Provide the [x, y] coordinate of the cell's center where the given text is located.  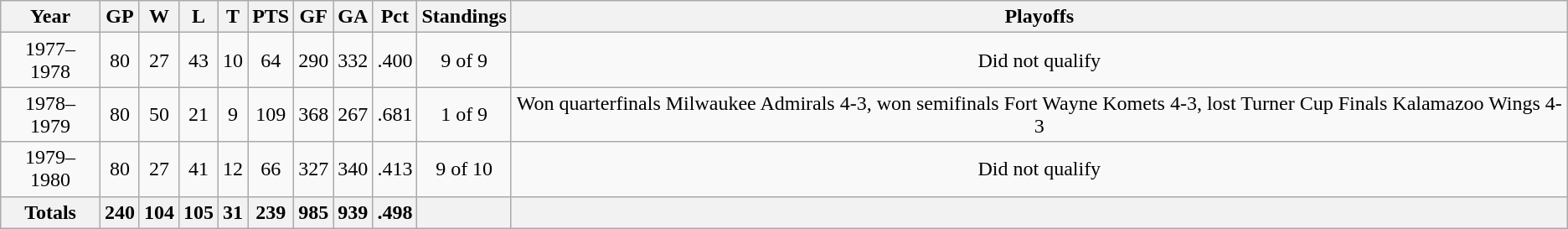
T [233, 17]
66 [271, 169]
.498 [395, 212]
240 [119, 212]
GP [119, 17]
12 [233, 169]
10 [233, 60]
64 [271, 60]
GF [313, 17]
9 [233, 114]
105 [199, 212]
Standings [464, 17]
GA [353, 17]
290 [313, 60]
Won quarterfinals Milwaukee Admirals 4-3, won semifinals Fort Wayne Komets 4-3, lost Turner Cup Finals Kalamazoo Wings 4-3 [1039, 114]
1977–1978 [50, 60]
332 [353, 60]
985 [313, 212]
Year [50, 17]
1979–1980 [50, 169]
31 [233, 212]
.413 [395, 169]
1 of 9 [464, 114]
21 [199, 114]
W [159, 17]
267 [353, 114]
340 [353, 169]
9 of 9 [464, 60]
104 [159, 212]
.400 [395, 60]
43 [199, 60]
9 of 10 [464, 169]
41 [199, 169]
Playoffs [1039, 17]
327 [313, 169]
239 [271, 212]
939 [353, 212]
1978–1979 [50, 114]
.681 [395, 114]
50 [159, 114]
368 [313, 114]
Totals [50, 212]
L [199, 17]
Pct [395, 17]
109 [271, 114]
PTS [271, 17]
